Determine the (x, y) coordinate at the center of the cell enclosing the given text.  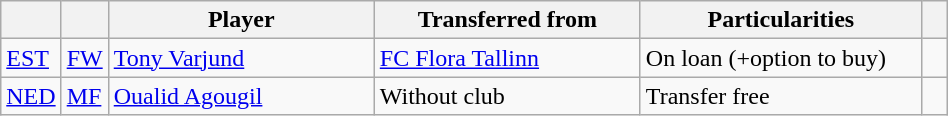
Oualid Agougil (241, 96)
Transferred from (507, 20)
Player (241, 20)
FC Flora Tallinn (507, 58)
MF (84, 96)
Transfer free (780, 96)
On loan (+option to buy) (780, 58)
EST (31, 58)
Particularities (780, 20)
NED (31, 96)
FW (84, 58)
Without club (507, 96)
Tony Varjund (241, 58)
